Return (x, y) of the center of cell containing provided text 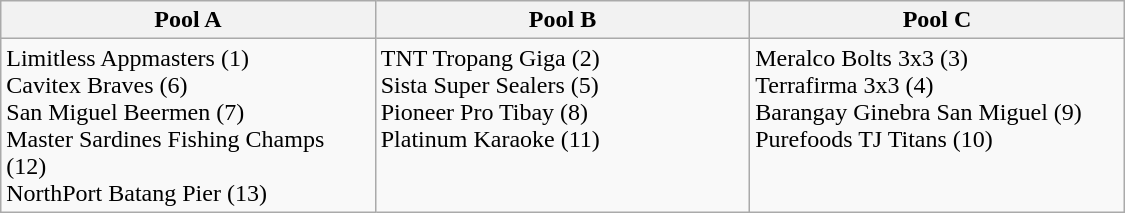
Pool A (188, 20)
Meralco Bolts 3x3 (3) Terrafirma 3x3 (4) Barangay Ginebra San Miguel (9) Purefoods TJ Titans (10) (938, 126)
Pool C (938, 20)
TNT Tropang Giga (2) Sista Super Sealers (5) Pioneer Pro Tibay (8) Platinum Karaoke (11) (562, 126)
Limitless Appmasters (1) Cavitex Braves (6) San Miguel Beermen (7) Master Sardines Fishing Champs (12) NorthPort Batang Pier (13) (188, 126)
Pool B (562, 20)
